Pinpoint the cell where the given text exists, returning its [x, y] midpoint coordinate. 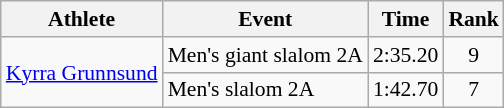
9 [474, 55]
Rank [474, 19]
Athlete [82, 19]
1:42.70 [406, 90]
Men's slalom 2A [266, 90]
Kyrra Grunnsund [82, 72]
Men's giant slalom 2A [266, 55]
Time [406, 19]
7 [474, 90]
Event [266, 19]
2:35.20 [406, 55]
